Pinpoint the cell where the given text exists, returning its (X, Y) midpoint coordinate. 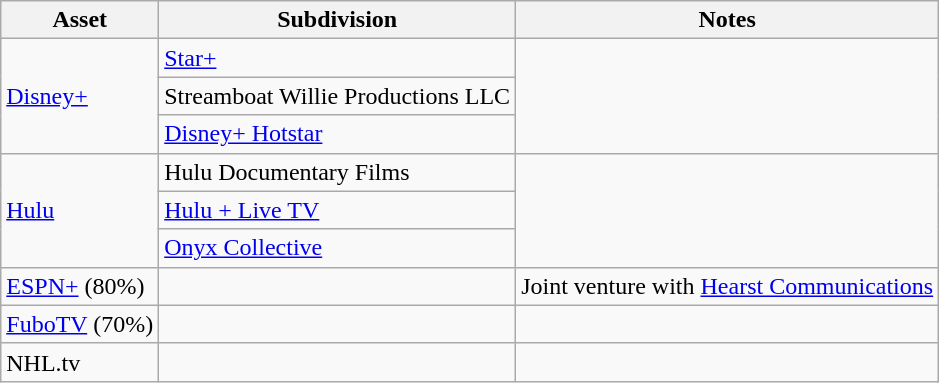
Star+ (338, 58)
ESPN+ (80%) (80, 286)
Disney+ Hotstar (338, 134)
Notes (728, 20)
Subdivision (338, 20)
FuboTV (70%) (80, 324)
Disney+ (80, 96)
Asset (80, 20)
Joint venture with Hearst Communications (728, 286)
NHL.tv (80, 362)
Hulu (80, 210)
Hulu Documentary Films (338, 172)
Hulu + Live TV (338, 210)
Onyx Collective (338, 248)
Streamboat Willie Productions LLC (338, 96)
